From the cell containing the given text, extract its center point as [x, y] coordinate. 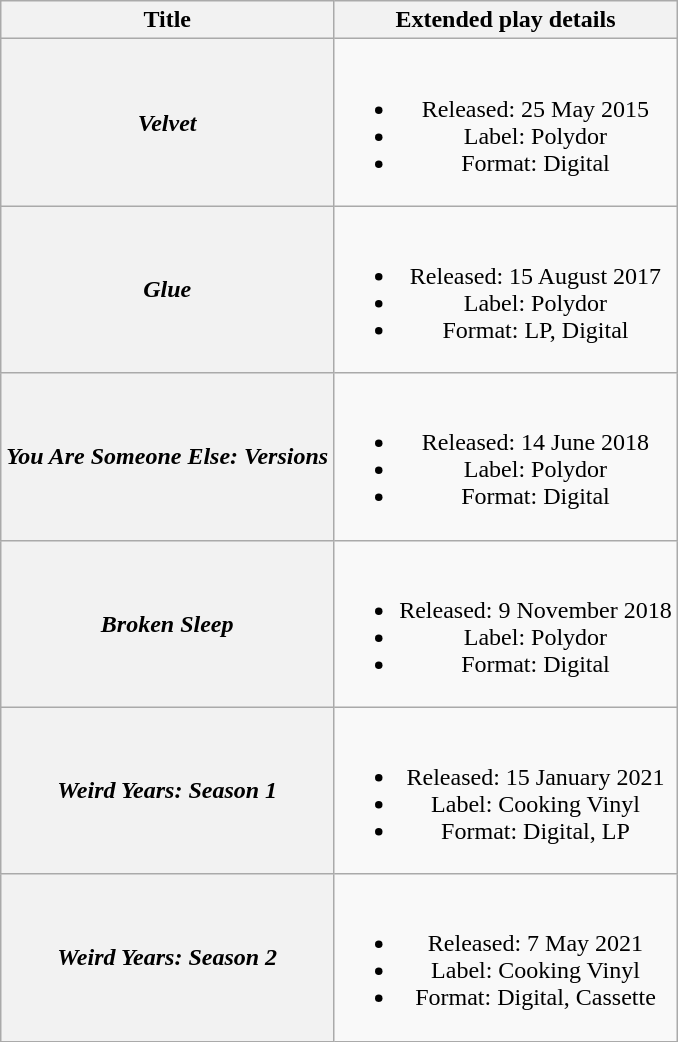
Weird Years: Season 2 [168, 958]
Released: 9 November 2018Label: PolydorFormat: Digital [506, 624]
Released: 15 January 2021Label: Cooking VinylFormat: Digital, LP [506, 790]
Released: 15 August 2017Label: PolydorFormat: LP, Digital [506, 290]
Title [168, 20]
Weird Years: Season 1 [168, 790]
You Are Someone Else: Versions [168, 456]
Released: 7 May 2021Label: Cooking VinylFormat: Digital, Cassette [506, 958]
Broken Sleep [168, 624]
Released: 25 May 2015Label: PolydorFormat: Digital [506, 122]
Released: 14 June 2018Label: PolydorFormat: Digital [506, 456]
Extended play details [506, 20]
Glue [168, 290]
Velvet [168, 122]
